Return the (x, y) coordinate for the center point of the cell that contains the specified text.  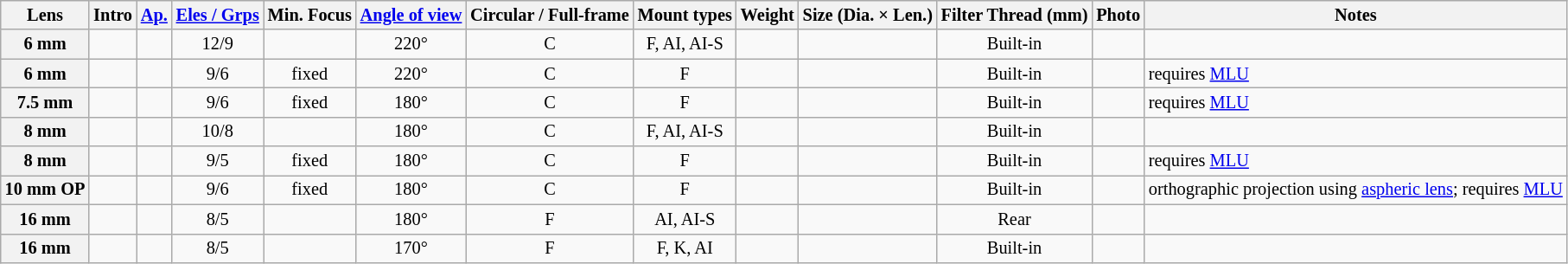
Circular / Full-frame (550, 15)
AI, AI-S (685, 219)
10/8 (218, 132)
Size (Dia. × Len.) (868, 15)
Mount types (685, 15)
Intro (112, 15)
170° (411, 248)
Lens (45, 15)
9/5 (218, 161)
Filter Thread (mm) (1015, 15)
Eles / Grps (218, 15)
orthographic projection using aspheric lens; requires MLU (1355, 190)
10 mm OP (45, 190)
Photo (1119, 15)
Weight (768, 15)
Ap. (154, 15)
Notes (1355, 15)
Min. Focus (309, 15)
12/9 (218, 44)
Rear (1015, 219)
F, K, AI (685, 248)
Angle of view (411, 15)
7.5 mm (45, 102)
